Find where the given text appears and provide that cell's center as [x, y] coordinate. 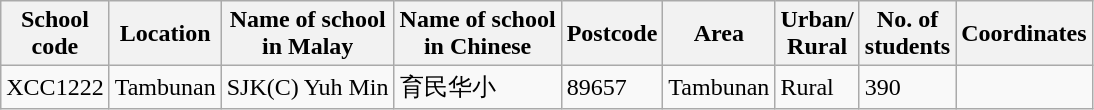
XCC1222 [55, 88]
SJK(C) Yuh Min [308, 88]
Coordinates [1024, 34]
390 [907, 88]
育民华小 [478, 88]
Urban/Rural [817, 34]
Name of schoolin Chinese [478, 34]
No. ofstudents [907, 34]
Location [165, 34]
Postcode [612, 34]
Area [719, 34]
Name of schoolin Malay [308, 34]
Schoolcode [55, 34]
Rural [817, 88]
89657 [612, 88]
